Scan for the cell matching the given text and deliver its (x, y) coordinate at center. 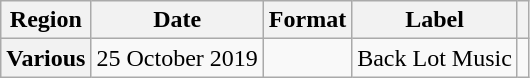
Back Lot Music (435, 58)
25 October 2019 (177, 58)
Date (177, 20)
Format (307, 20)
Various (46, 58)
Region (46, 20)
Label (435, 20)
